Capture the cell that displays the provided text and extract its (x, y) central coordinate. 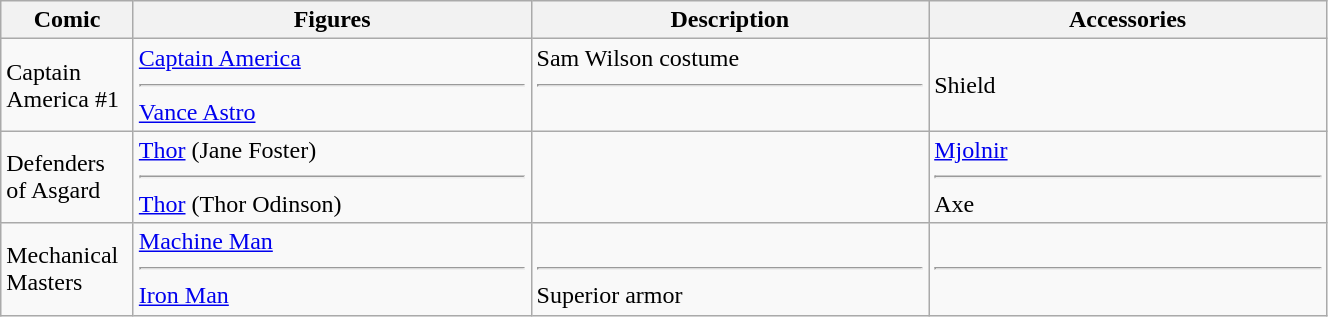
Captain America #1 (68, 85)
Accessories (1128, 20)
Defenders of Asgard (68, 177)
Figures (332, 20)
Comic (68, 20)
Mechanical Masters (68, 269)
Thor (Jane Foster)Thor (Thor Odinson) (332, 177)
Description (730, 20)
MjolnirAxe (1128, 177)
Machine ManIron Man (332, 269)
Captain AmericaVance Astro (332, 85)
Shield (1128, 85)
Superior armor (730, 269)
Sam Wilson costume (730, 85)
